Detect which cell encompasses the target text, then output its [x, y] center coordinate. 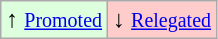
↓ Relegated [162, 20]
↑ Promoted [54, 20]
